Identify which cell holds the provided text, then report its (X, Y) central coordinate. 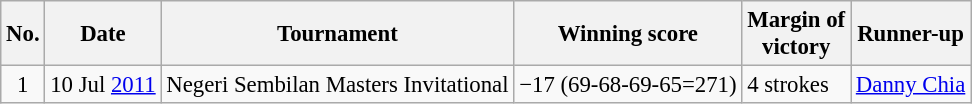
Margin ofvictory (796, 34)
No. (23, 34)
Runner-up (911, 34)
10 Jul 2011 (103, 85)
Date (103, 34)
1 (23, 85)
−17 (69-68-69-65=271) (628, 85)
4 strokes (796, 85)
Negeri Sembilan Masters Invitational (338, 85)
Winning score (628, 34)
Tournament (338, 34)
Danny Chia (911, 85)
